Locate the cell with the specified text and output its [x, y] center coordinate. 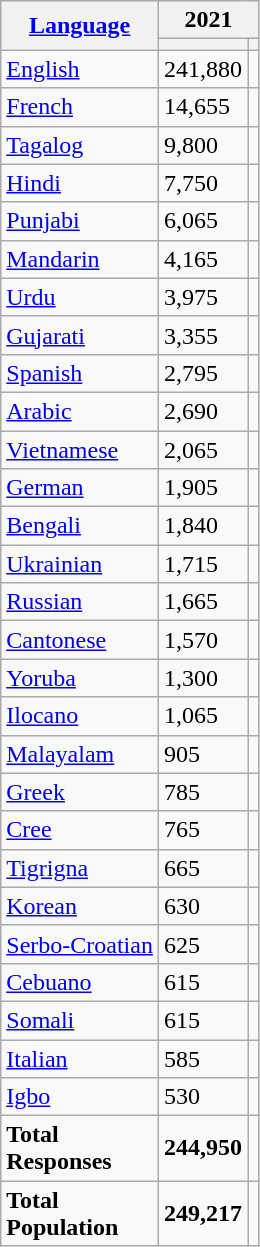
Hindi [80, 183]
905 [202, 754]
665 [202, 868]
3,975 [202, 297]
French [80, 107]
1,300 [202, 678]
Greek [80, 792]
14,655 [202, 107]
German [80, 488]
Urdu [80, 297]
4,165 [202, 259]
Korean [80, 906]
Cree [80, 830]
Somali [80, 1020]
Cantonese [80, 640]
2021 [208, 20]
Language [80, 26]
Spanish [80, 373]
Russian [80, 602]
TotalPopulation [80, 1214]
English [80, 69]
1,840 [202, 526]
241,880 [202, 69]
530 [202, 1097]
Malayalam [80, 754]
1,905 [202, 488]
2,690 [202, 411]
765 [202, 830]
249,217 [202, 1214]
Italian [80, 1059]
Yoruba [80, 678]
585 [202, 1059]
Ukrainian [80, 564]
3,355 [202, 335]
625 [202, 944]
7,750 [202, 183]
Tagalog [80, 145]
Ilocano [80, 716]
1,665 [202, 602]
1,065 [202, 716]
Tigrigna [80, 868]
Arabic [80, 411]
Cebuano [80, 982]
9,800 [202, 145]
785 [202, 792]
630 [202, 906]
2,795 [202, 373]
244,950 [202, 1148]
Vietnamese [80, 449]
Igbo [80, 1097]
1,715 [202, 564]
Punjabi [80, 221]
1,570 [202, 640]
6,065 [202, 221]
Mandarin [80, 259]
Bengali [80, 526]
Serbo-Croatian [80, 944]
2,065 [202, 449]
Gujarati [80, 335]
TotalResponses [80, 1148]
